Detect which cell encompasses the target text, then output its [X, Y] center coordinate. 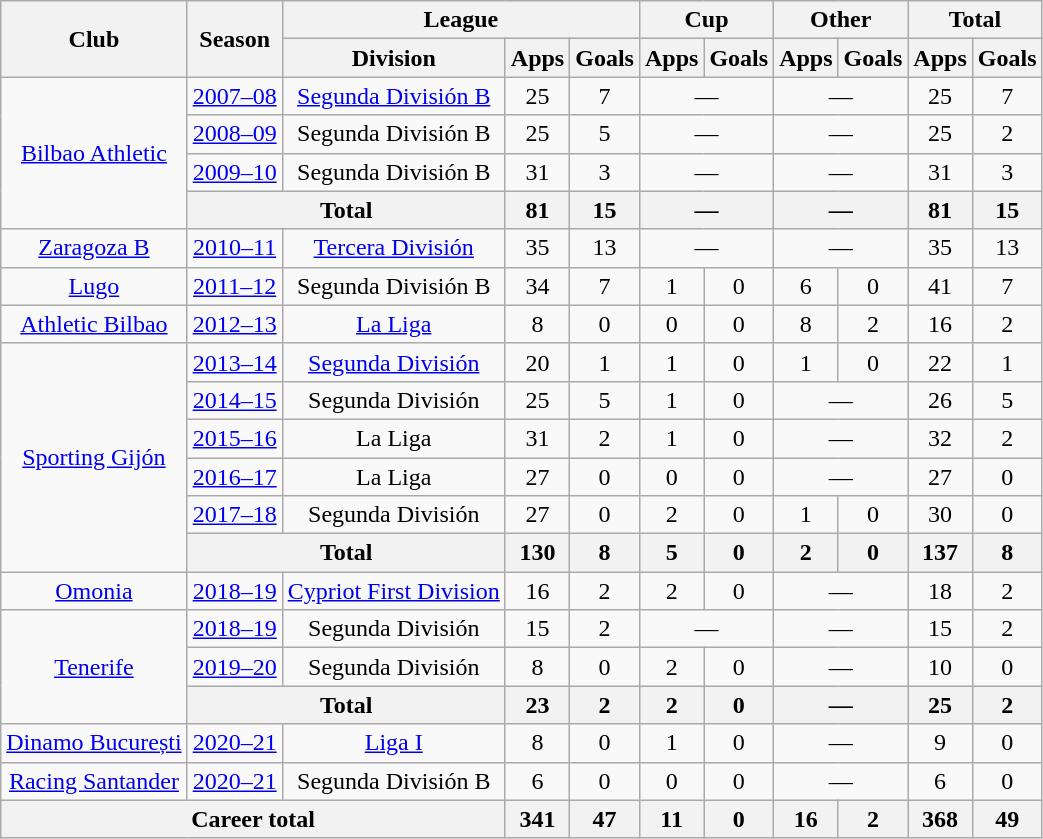
Bilbao Athletic [94, 153]
137 [940, 553]
Racing Santander [94, 781]
341 [537, 819]
2015–16 [234, 438]
2017–18 [234, 515]
30 [940, 515]
22 [940, 362]
9 [940, 743]
Cypriot First Division [394, 591]
Club [94, 39]
2019–20 [234, 667]
2009–10 [234, 172]
2011–12 [234, 286]
18 [940, 591]
130 [537, 553]
47 [605, 819]
41 [940, 286]
2012–13 [234, 324]
2007–08 [234, 96]
Zaragoza B [94, 248]
League [460, 20]
2008–09 [234, 134]
Dinamo București [94, 743]
Season [234, 39]
Cup [706, 20]
10 [940, 667]
Career total [254, 819]
34 [537, 286]
Tercera División [394, 248]
Lugo [94, 286]
2016–17 [234, 477]
Other [841, 20]
49 [1007, 819]
Athletic Bilbao [94, 324]
11 [671, 819]
2013–14 [234, 362]
20 [537, 362]
Liga I [394, 743]
2014–15 [234, 400]
Sporting Gijón [94, 457]
Omonia [94, 591]
368 [940, 819]
26 [940, 400]
23 [537, 705]
2010–11 [234, 248]
Tenerife [94, 667]
Division [394, 58]
32 [940, 438]
